Locate the cell with the specified text and output its (x, y) center coordinate. 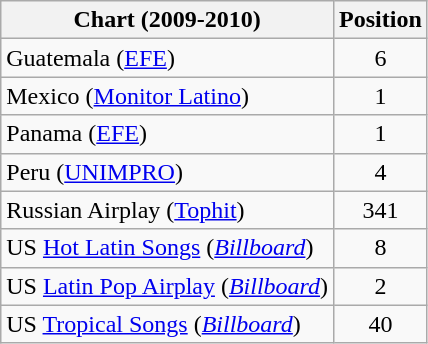
US Latin Pop Airplay (Billboard) (168, 286)
4 (381, 172)
Peru (UNIMPRO) (168, 172)
Chart (2009-2010) (168, 20)
2 (381, 286)
6 (381, 58)
Position (381, 20)
US Tropical Songs (Billboard) (168, 324)
Guatemala (EFE) (168, 58)
Panama (EFE) (168, 134)
Mexico (Monitor Latino) (168, 96)
40 (381, 324)
US Hot Latin Songs (Billboard) (168, 248)
8 (381, 248)
Russian Airplay (Tophit) (168, 210)
341 (381, 210)
